From the cell containing the given text, extract its center point as (x, y) coordinate. 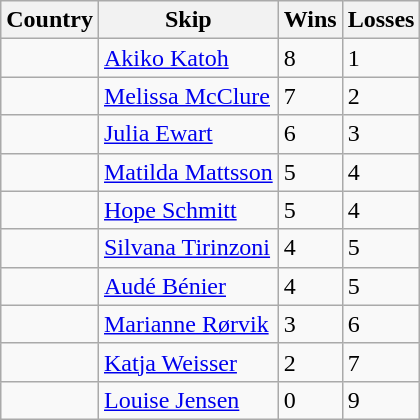
Akiko Katoh (188, 58)
Country (50, 20)
Marianne Rørvik (188, 324)
Melissa McClure (188, 96)
Julia Ewart (188, 134)
Losses (381, 20)
Silvana Tirinzoni (188, 248)
Skip (188, 20)
1 (381, 58)
8 (310, 58)
0 (310, 400)
Katja Weisser (188, 362)
Louise Jensen (188, 400)
Wins (310, 20)
Matilda Mattsson (188, 172)
Audé Bénier (188, 286)
9 (381, 400)
Hope Schmitt (188, 210)
